Identify which cell holds the provided text, then report its [x, y] central coordinate. 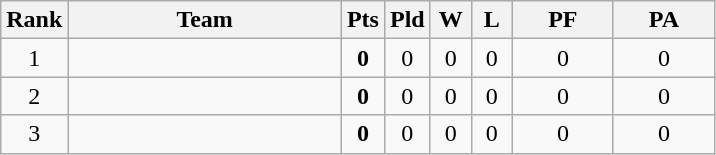
Rank [34, 20]
Team [205, 20]
3 [34, 134]
PA [664, 20]
Pld [407, 20]
W [450, 20]
PF [562, 20]
L [492, 20]
2 [34, 96]
1 [34, 58]
Pts [362, 20]
